Locate the cell with the specified text and output its [x, y] center coordinate. 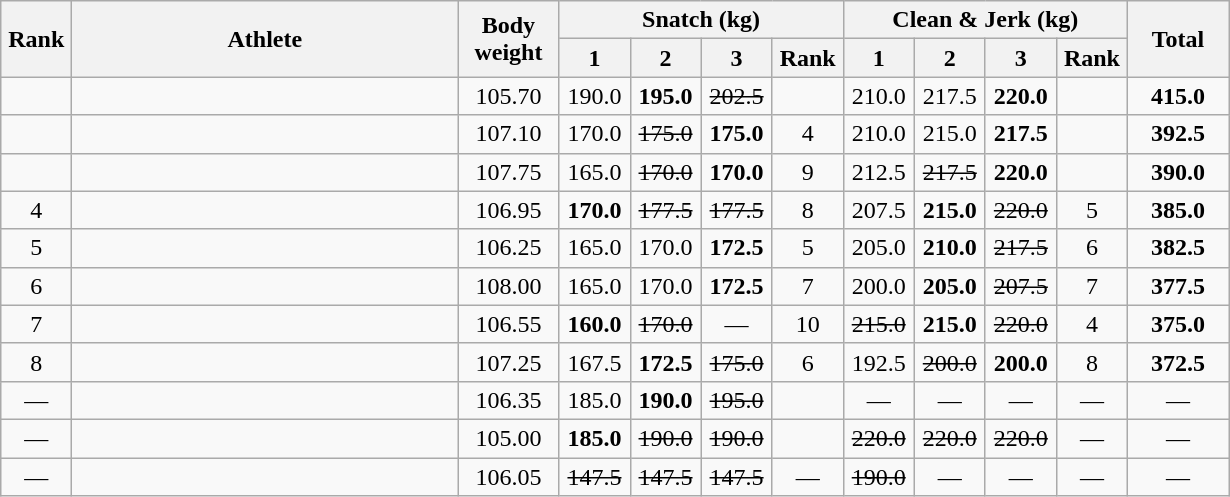
212.5 [878, 172]
415.0 [1178, 96]
106.25 [508, 248]
108.00 [508, 286]
160.0 [594, 324]
202.5 [736, 96]
Snatch (kg) [701, 20]
Clean & Jerk (kg) [985, 20]
Body weight [508, 39]
382.5 [1178, 248]
106.95 [508, 210]
385.0 [1178, 210]
390.0 [1178, 172]
167.5 [594, 362]
107.25 [508, 362]
372.5 [1178, 362]
107.10 [508, 134]
9 [808, 172]
106.35 [508, 400]
392.5 [1178, 134]
106.05 [508, 477]
105.00 [508, 438]
106.55 [508, 324]
192.5 [878, 362]
Athlete [265, 39]
107.75 [508, 172]
Total [1178, 39]
375.0 [1178, 324]
105.70 [508, 96]
10 [808, 324]
377.5 [1178, 286]
